Detect which cell encompasses the target text, then output its [x, y] center coordinate. 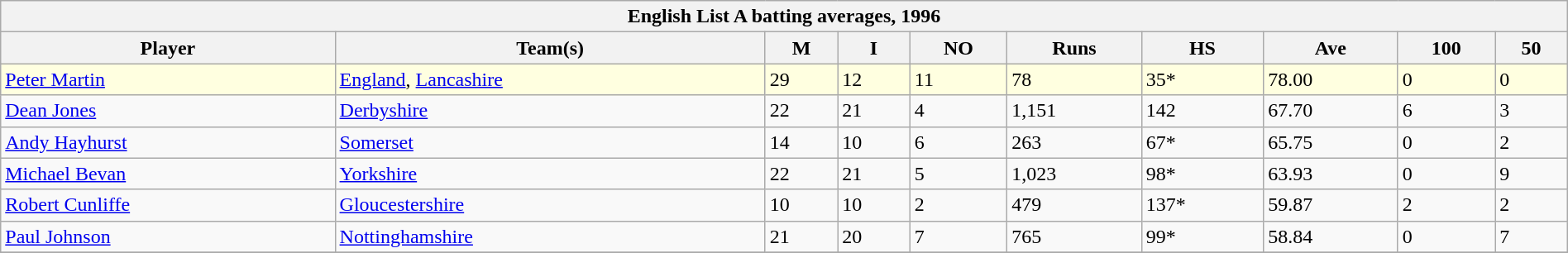
NO [958, 48]
Player [168, 48]
Gloucestershire [550, 205]
137* [1202, 205]
1,151 [1074, 111]
1,023 [1074, 174]
5 [958, 174]
59.87 [1331, 205]
3 [1532, 111]
142 [1202, 111]
98* [1202, 174]
Nottinghamshire [550, 236]
263 [1074, 142]
M [801, 48]
12 [874, 79]
Yorkshire [550, 174]
English List A batting averages, 1996 [784, 17]
Michael Bevan [168, 174]
99* [1202, 236]
78.00 [1331, 79]
Somerset [550, 142]
Dean Jones [168, 111]
67.70 [1331, 111]
Paul Johnson [168, 236]
Derbyshire [550, 111]
Peter Martin [168, 79]
63.93 [1331, 174]
4 [958, 111]
479 [1074, 205]
65.75 [1331, 142]
9 [1532, 174]
Runs [1074, 48]
29 [801, 79]
58.84 [1331, 236]
14 [801, 142]
765 [1074, 236]
50 [1532, 48]
100 [1446, 48]
20 [874, 236]
Ave [1331, 48]
Robert Cunliffe [168, 205]
HS [1202, 48]
Team(s) [550, 48]
Andy Hayhurst [168, 142]
England, Lancashire [550, 79]
78 [1074, 79]
67* [1202, 142]
35* [1202, 79]
I [874, 48]
11 [958, 79]
